Pinpoint the cell where the given text exists, returning its (x, y) midpoint coordinate. 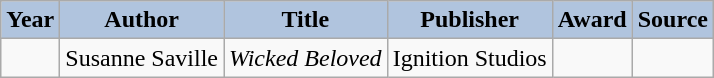
Year (30, 20)
Ignition Studios (470, 58)
Award (592, 20)
Publisher (470, 20)
Source (672, 20)
Author (142, 20)
Susanne Saville (142, 58)
Wicked Beloved (306, 58)
Title (306, 20)
